Output the (X, Y) coordinate of the center of the cell containing the given text.  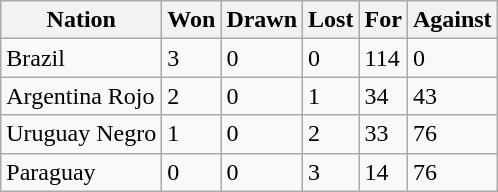
114 (383, 58)
Drawn (262, 20)
Nation (82, 20)
14 (383, 172)
33 (383, 134)
Brazil (82, 58)
34 (383, 96)
Won (192, 20)
Against (452, 20)
Uruguay Negro (82, 134)
Paraguay (82, 172)
For (383, 20)
Lost (331, 20)
Argentina Rojo (82, 96)
43 (452, 96)
